For the text-containing cell, return its midpoint in [X, Y] coordinate format. 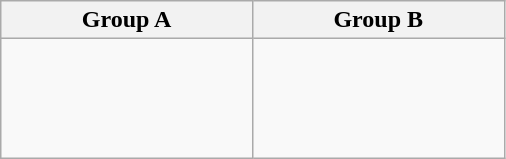
Group A [127, 20]
Group B [378, 20]
